Identify which cell holds the provided text, then report its [X, Y] central coordinate. 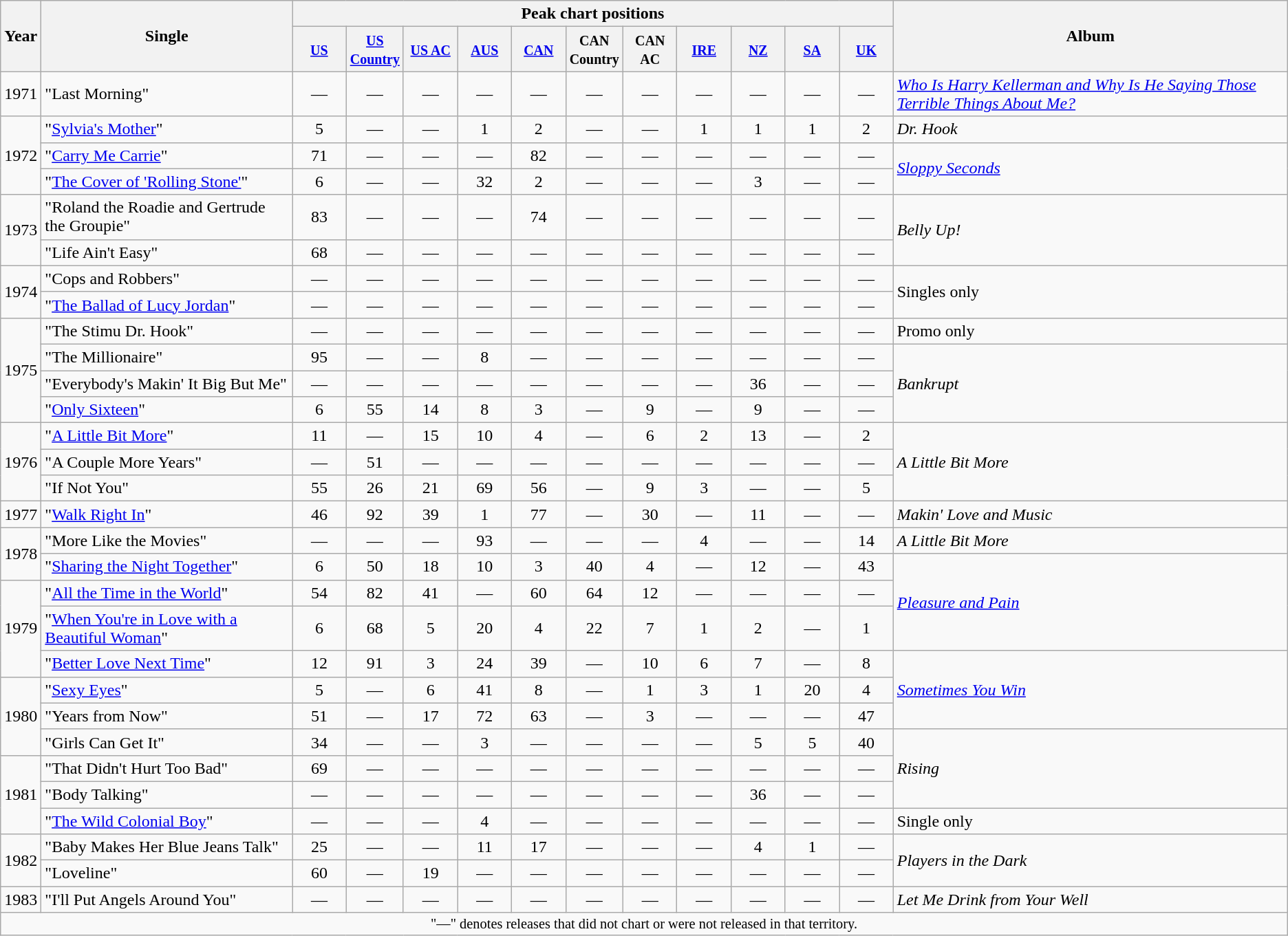
77 [539, 514]
54 [319, 593]
43 [867, 567]
1974 [21, 292]
91 [374, 664]
"Body Talking" [167, 794]
Sloppy Seconds [1090, 168]
18 [431, 567]
"The Cover of 'Rolling Stone'" [167, 182]
1971 [21, 94]
22 [594, 629]
Promo only [1090, 331]
Album [1090, 36]
"Only Sixteen" [167, 410]
50 [374, 567]
"Sexy Eyes" [167, 690]
Rising [1090, 768]
Belly Up! [1090, 230]
1982 [21, 860]
1972 [21, 155]
1983 [21, 900]
32 [484, 182]
US [319, 50]
71 [319, 155]
Sometimes You Win [1090, 690]
25 [319, 847]
74 [539, 217]
47 [867, 716]
Singles only [1090, 292]
"Sharing the Night Together" [167, 567]
CAN [539, 50]
"A Little Bit More" [167, 436]
30 [650, 514]
Let Me Drink from Your Well [1090, 900]
13 [758, 436]
"I'll Put Angels Around You" [167, 900]
IRE [705, 50]
US Country [374, 50]
Year [21, 36]
"The Millionaire" [167, 357]
1975 [21, 370]
Who Is Harry Kellerman and Why Is He Saying Those Terrible Things About Me? [1090, 94]
CAN AC [650, 50]
"All the Time in the World" [167, 593]
"—" denotes releases that did not chart or were not released in that territory. [644, 924]
Dr. Hook [1090, 129]
Pleasure and Pain [1090, 602]
AUS [484, 50]
"Carry Me Carrie" [167, 155]
93 [484, 541]
19 [431, 873]
1980 [21, 716]
72 [484, 716]
"That Didn't Hurt Too Bad" [167, 768]
"Roland the Roadie and Gertrude the Groupie" [167, 217]
Makin' Love and Music [1090, 514]
Peak chart positions [593, 14]
Bankrupt [1090, 383]
"The Wild Colonial Boy" [167, 820]
64 [594, 593]
"Everybody's Makin' It Big But Me" [167, 383]
1976 [21, 462]
1981 [21, 794]
"The Stimu Dr. Hook" [167, 331]
56 [539, 488]
"Sylvia's Mother" [167, 129]
1978 [21, 554]
"If Not You" [167, 488]
"Girls Can Get It" [167, 742]
"Cops and Robbers" [167, 279]
63 [539, 716]
34 [319, 742]
"Years from Now" [167, 716]
Single only [1090, 820]
UK [867, 50]
Players in the Dark [1090, 860]
"More Like the Movies" [167, 541]
92 [374, 514]
21 [431, 488]
US AC [431, 50]
"Life Ain't Easy" [167, 252]
"Better Love Next Time" [167, 664]
Single [167, 36]
15 [431, 436]
"Last Morning" [167, 94]
"The Ballad of Lucy Jordan" [167, 305]
"Baby Makes Her Blue Jeans Talk" [167, 847]
46 [319, 514]
1979 [21, 629]
SA [812, 50]
24 [484, 664]
NZ [758, 50]
CAN Country [594, 50]
"Loveline" [167, 873]
26 [374, 488]
1977 [21, 514]
95 [319, 357]
1973 [21, 230]
"Walk Right In" [167, 514]
"A Couple More Years" [167, 462]
"When You're in Love with a Beautiful Woman" [167, 629]
83 [319, 217]
